Identify which cell holds the provided text, then report its [x, y] central coordinate. 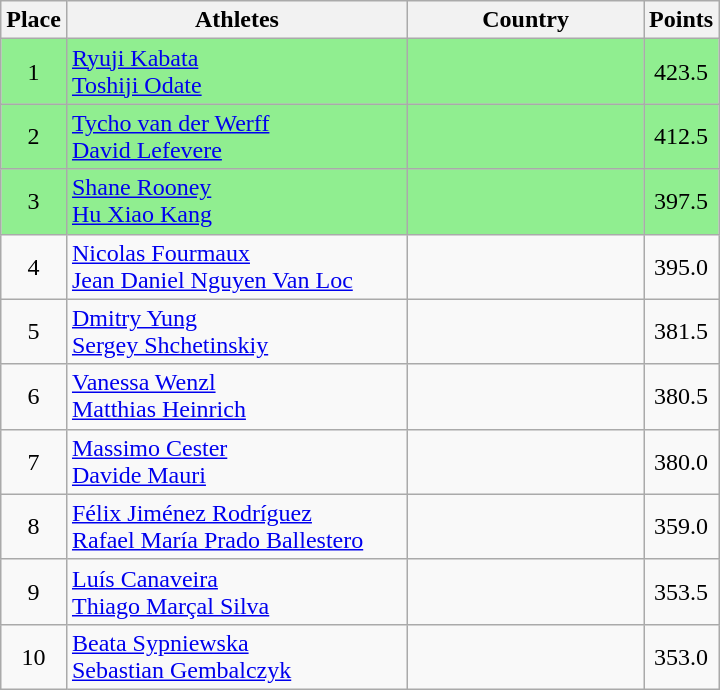
380.0 [682, 462]
Shane RooneyHu Xiao Kang [236, 202]
423.5 [682, 72]
3 [34, 202]
395.0 [682, 266]
353.5 [682, 592]
353.0 [682, 656]
9 [34, 592]
Massimo CesterDavide Mauri [236, 462]
Beata SypniewskaSebastian Gembalczyk [236, 656]
Félix Jiménez RodríguezRafael María Prado Ballestero [236, 526]
Place [34, 20]
380.5 [682, 396]
397.5 [682, 202]
7 [34, 462]
1 [34, 72]
Country [526, 20]
Luís CanaveiraThiago Marçal Silva [236, 592]
4 [34, 266]
5 [34, 332]
6 [34, 396]
10 [34, 656]
381.5 [682, 332]
Points [682, 20]
8 [34, 526]
Vanessa WenzlMatthias Heinrich [236, 396]
Tycho van der WerffDavid Lefevere [236, 136]
Athletes [236, 20]
Ryuji KabataToshiji Odate [236, 72]
Nicolas FourmauxJean Daniel Nguyen Van Loc [236, 266]
2 [34, 136]
Dmitry YungSergey Shchetinskiy [236, 332]
412.5 [682, 136]
359.0 [682, 526]
